Return [X, Y] of the center of cell containing provided text 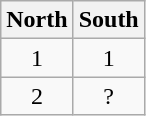
South [108, 20]
2 [37, 96]
North [37, 20]
? [108, 96]
